Search for the cell housing the specified text and yield its [x, y] center coordinate. 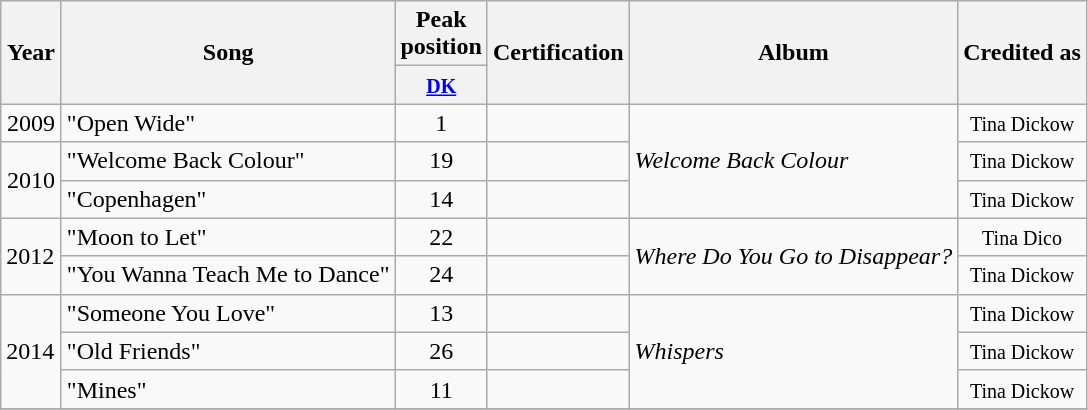
Credited as [1022, 52]
22 [441, 237]
2014 [32, 351]
1 [441, 123]
2012 [32, 256]
DK [441, 85]
"Someone You Love" [228, 313]
Peak position [441, 34]
Tina Dico [1022, 237]
"Open Wide" [228, 123]
Where Do You Go to Disappear? [794, 256]
Song [228, 52]
Certification [558, 52]
"Mines" [228, 389]
2010 [32, 180]
14 [441, 199]
2009 [32, 123]
Welcome Back Colour [794, 161]
11 [441, 389]
Whispers [794, 351]
"Old Friends" [228, 351]
"Copenhagen" [228, 199]
"You Wanna Teach Me to Dance" [228, 275]
13 [441, 313]
Year [32, 52]
"Welcome Back Colour" [228, 161]
26 [441, 351]
19 [441, 161]
"Moon to Let" [228, 237]
24 [441, 275]
Album [794, 52]
